Search for the cell housing the specified text and yield its (X, Y) center coordinate. 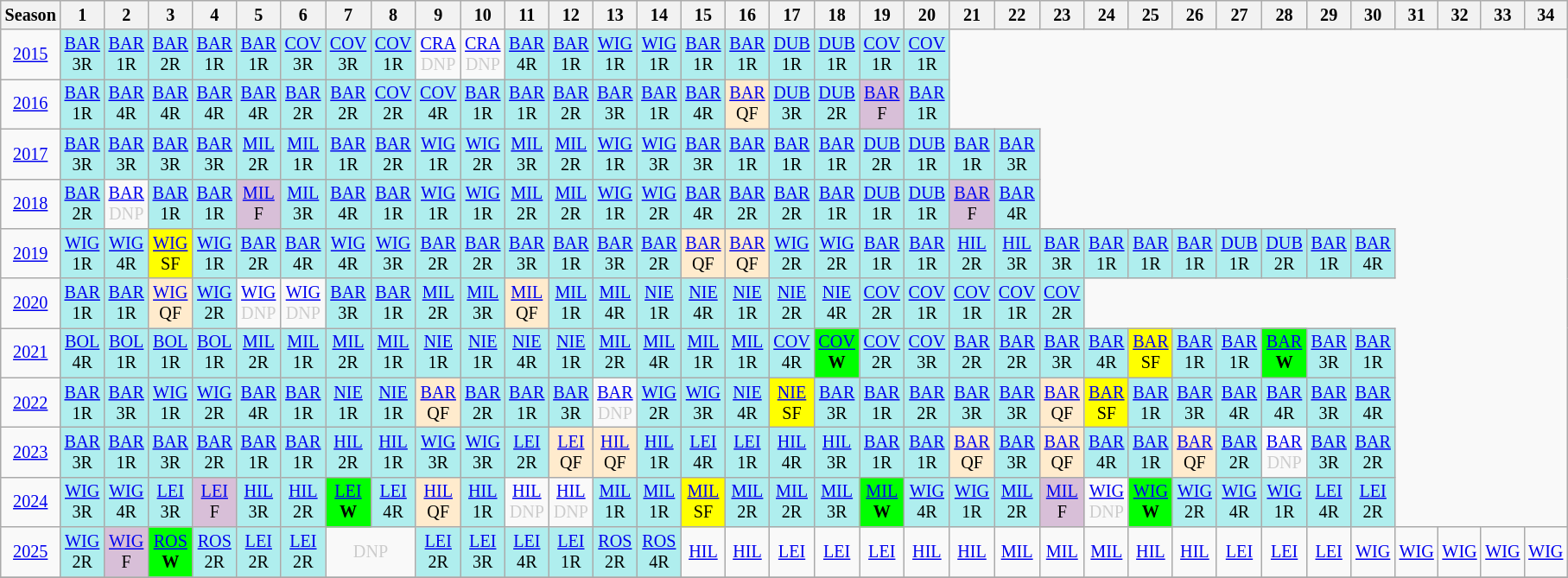
27 (1239, 16)
29 (1329, 16)
2020 (31, 303)
3 (171, 16)
DUB3R (791, 105)
NIE2R (791, 303)
2021 (31, 353)
9 (438, 16)
16 (746, 16)
8 (393, 16)
24 (1106, 16)
14 (658, 16)
2025 (31, 552)
25 (1151, 16)
12 (570, 16)
WIGF (126, 552)
18 (837, 16)
ROS4R (658, 552)
2023 (31, 453)
13 (615, 16)
1 (83, 16)
17 (791, 16)
10 (482, 16)
BOL4R (83, 353)
2 (126, 16)
NIESF (791, 403)
30 (1374, 16)
2016 (31, 105)
28 (1285, 16)
WIGW (1151, 502)
WIGSF (171, 254)
26 (1194, 16)
22 (1017, 16)
WIGQF (171, 303)
2015 (31, 54)
23 (1062, 16)
MILSF (703, 502)
COVW (837, 353)
20 (927, 16)
33 (1502, 16)
2019 (31, 254)
15 (703, 16)
32 (1460, 16)
2022 (31, 403)
2017 (31, 154)
21 (972, 16)
6 (303, 16)
Season (31, 16)
HIL4R (791, 453)
2018 (31, 204)
11 (527, 16)
LEIQF (570, 453)
4 (214, 16)
ROSW (171, 552)
BARW (1285, 353)
LEIF (214, 502)
31 (1417, 16)
7 (348, 16)
MILQF (527, 303)
2024 (31, 502)
DNP (371, 552)
5 (259, 16)
34 (1546, 16)
MILW (882, 502)
19 (882, 16)
LEIW (348, 502)
